Identify which cell holds the provided text, then report its [x, y] central coordinate. 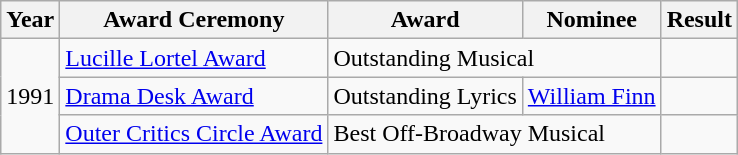
Outstanding Musical [494, 58]
Outer Critics Circle Award [194, 134]
William Finn [592, 96]
Best Off-Broadway Musical [494, 134]
Outstanding Lyrics [425, 96]
Award [425, 20]
Drama Desk Award [194, 96]
Nominee [592, 20]
Year [30, 20]
Lucille Lortel Award [194, 58]
Award Ceremony [194, 20]
Result [699, 20]
1991 [30, 96]
